For the text-containing cell, return its midpoint in (X, Y) coordinate format. 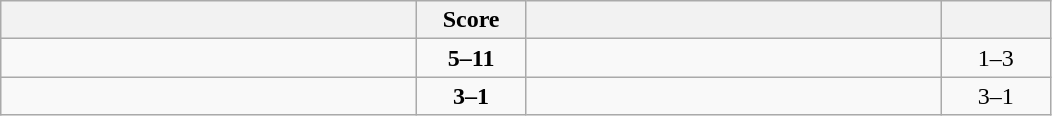
Score (472, 20)
1–3 (996, 58)
5–11 (472, 58)
